Output the (X, Y) coordinate of the center of the cell containing the given text.  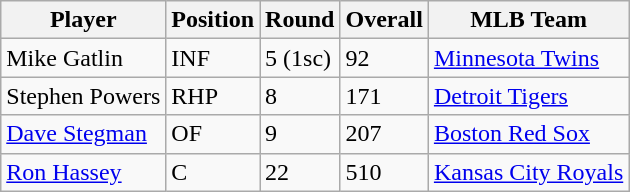
Dave Stegman (84, 134)
OF (213, 134)
Position (213, 20)
207 (384, 134)
Ron Hassey (84, 172)
171 (384, 96)
Minnesota Twins (528, 58)
Player (84, 20)
9 (300, 134)
Stephen Powers (84, 96)
5 (1sc) (300, 58)
510 (384, 172)
Kansas City Royals (528, 172)
RHP (213, 96)
Detroit Tigers (528, 96)
Overall (384, 20)
8 (300, 96)
C (213, 172)
22 (300, 172)
MLB Team (528, 20)
92 (384, 58)
INF (213, 58)
Round (300, 20)
Mike Gatlin (84, 58)
Boston Red Sox (528, 134)
